For the text-containing cell, return its midpoint in (x, y) coordinate format. 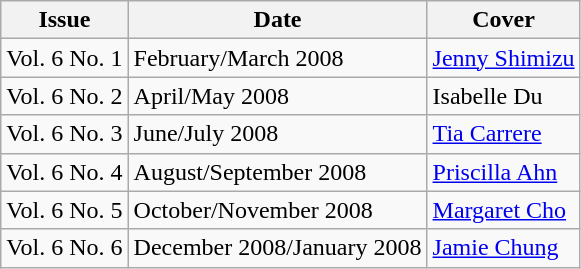
Jamie Chung (504, 248)
Vol. 6 No. 2 (64, 96)
Vol. 6 No. 1 (64, 58)
Jenny Shimizu (504, 58)
Tia Carrere (504, 134)
August/September 2008 (278, 172)
Issue (64, 20)
Date (278, 20)
Margaret Cho (504, 210)
Vol. 6 No. 5 (64, 210)
April/May 2008 (278, 96)
Isabelle Du (504, 96)
Vol. 6 No. 4 (64, 172)
Vol. 6 No. 6 (64, 248)
February/March 2008 (278, 58)
June/July 2008 (278, 134)
Vol. 6 No. 3 (64, 134)
October/November 2008 (278, 210)
December 2008/January 2008 (278, 248)
Priscilla Ahn (504, 172)
Cover (504, 20)
